Provide the [X, Y] coordinate of the cell's center where the given text is located.  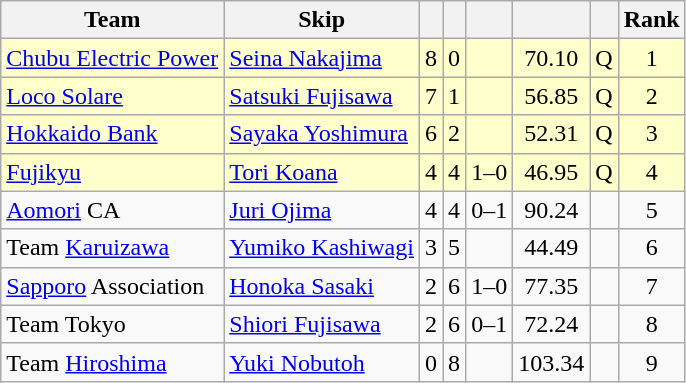
Shiori Fujisawa [322, 324]
Rank [652, 20]
Fujikyu [112, 172]
9 [652, 362]
Yumiko Kashiwagi [322, 248]
56.85 [552, 96]
72.24 [552, 324]
Loco Solare [112, 96]
46.95 [552, 172]
52.31 [552, 134]
Seina Nakajima [322, 58]
Team Hiroshima [112, 362]
Yuki Nobutoh [322, 362]
Aomori CA [112, 210]
70.10 [552, 58]
Skip [322, 20]
44.49 [552, 248]
Honoka Sasaki [322, 286]
Tori Koana [322, 172]
Chubu Electric Power [112, 58]
77.35 [552, 286]
Hokkaido Bank [112, 134]
Juri Ojima [322, 210]
Sapporo Association [112, 286]
Team Tokyo [112, 324]
90.24 [552, 210]
Satsuki Fujisawa [322, 96]
103.34 [552, 362]
Sayaka Yoshimura [322, 134]
Team Karuizawa [112, 248]
Team [112, 20]
